For the text-containing cell, return its midpoint in (x, y) coordinate format. 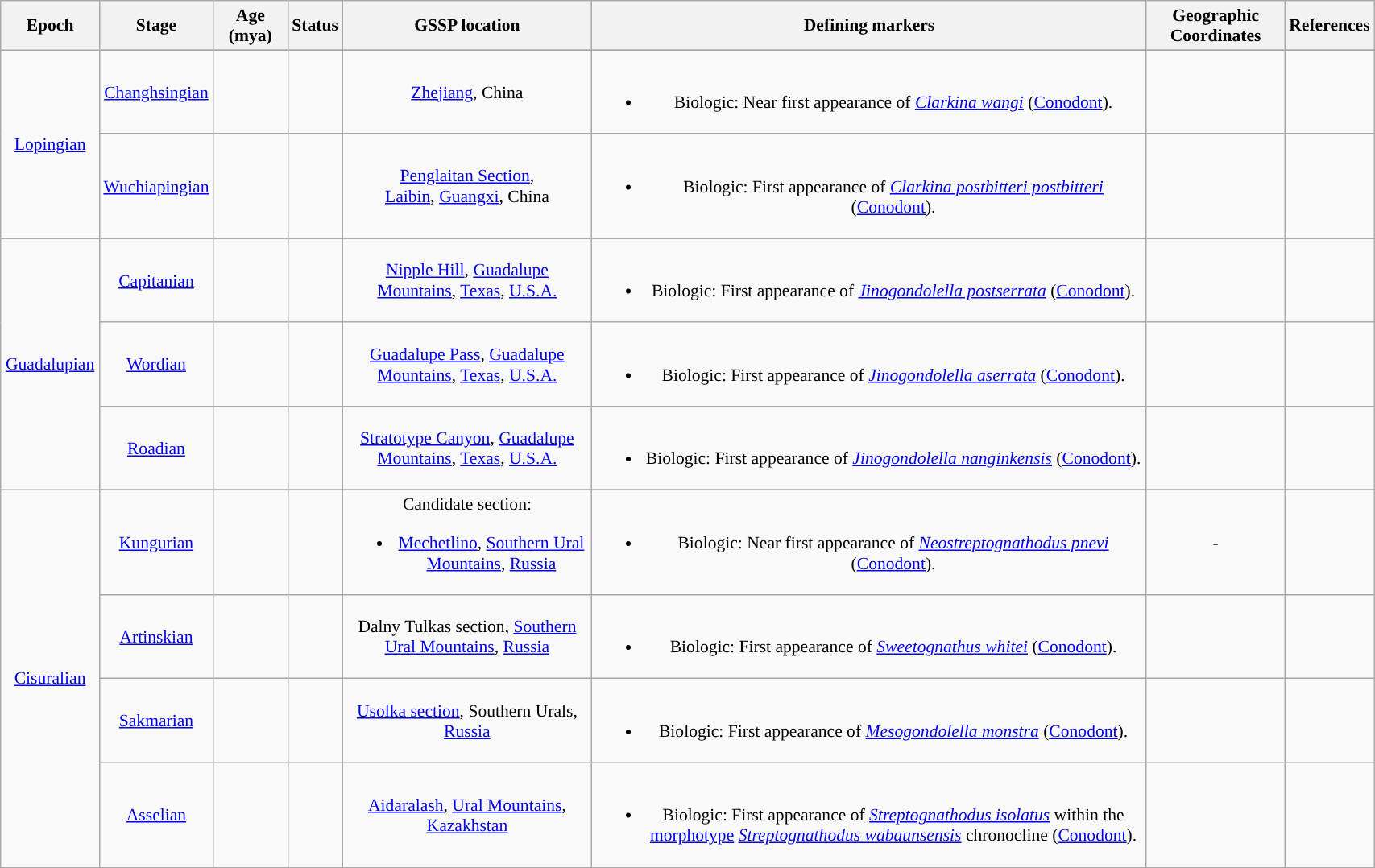
Biologic: First appearance of Jinogondolella nanginkensis (Conodont). (869, 448)
Biologic: Near first appearance of Neostreptognathodus pnevi (Conodont). (869, 543)
Biologic: First appearance of Jinogondolella aserrata (Conodont). (869, 365)
Status (315, 26)
Biologic: First appearance of Streptognathodus isolatus within the morphotype Streptognathodus wabaunsensis chronocline (Conodont). (869, 816)
Stage (156, 26)
Defining markers (869, 26)
Wuchiapingian (156, 187)
Artinskian (156, 637)
Wordian (156, 365)
Dalny Tulkas section, Southern Ural Mountains, Russia (467, 637)
Usolka section, Southern Urals, Russia (467, 721)
Epoch (50, 26)
Aidaralash, Ural Mountains, Kazakhstan (467, 816)
Geographic Coordinates (1216, 26)
Biologic: First appearance of Sweetognathus whitei (Conodont). (869, 637)
Sakmarian (156, 721)
Lopingian (50, 144)
References (1329, 26)
Changhsingian (156, 92)
Biologic: First appearance of Clarkina postbitteri postbitteri (Conodont). (869, 187)
Zhejiang, China (467, 92)
Kungurian (156, 543)
Capitanian (156, 280)
Candidate section:Mechetlino, Southern Ural Mountains, Russia (467, 543)
Age (mya) (251, 26)
GSSP location (467, 26)
Roadian (156, 448)
Biologic: Near first appearance of Clarkina wangi (Conodont). (869, 92)
Guadalupian (50, 364)
Penglaitan Section,Laibin, Guangxi, China (467, 187)
- (1216, 543)
Nipple Hill, Guadalupe Mountains, Texas, U.S.A. (467, 280)
Stratotype Canyon, Guadalupe Mountains, Texas, U.S.A. (467, 448)
Asselian (156, 816)
Guadalupe Pass, Guadalupe Mountains, Texas, U.S.A. (467, 365)
Biologic: First appearance of Jinogondolella postserrata (Conodont). (869, 280)
Cisuralian (50, 679)
Biologic: First appearance of Mesogondolella monstra (Conodont). (869, 721)
